Provide the [x, y] coordinate of the cell's center where the given text is located.  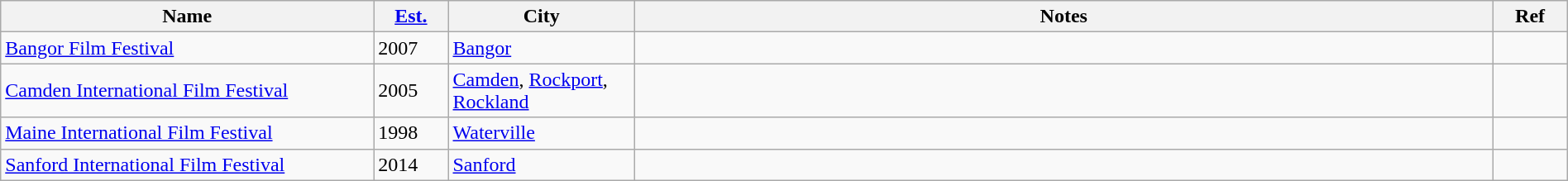
Waterville [542, 133]
Camden, Rockport, Rockland [542, 91]
1998 [411, 133]
2005 [411, 91]
City [542, 17]
Bangor Film Festival [187, 48]
Camden International Film Festival [187, 91]
Name [187, 17]
Maine International Film Festival [187, 133]
Ref [1530, 17]
Bangor [542, 48]
Sanford International Film Festival [187, 164]
2014 [411, 164]
Est. [411, 17]
2007 [411, 48]
Sanford [542, 164]
Notes [1064, 17]
